Find where the given text appears and provide that cell's center as (X, Y) coordinate. 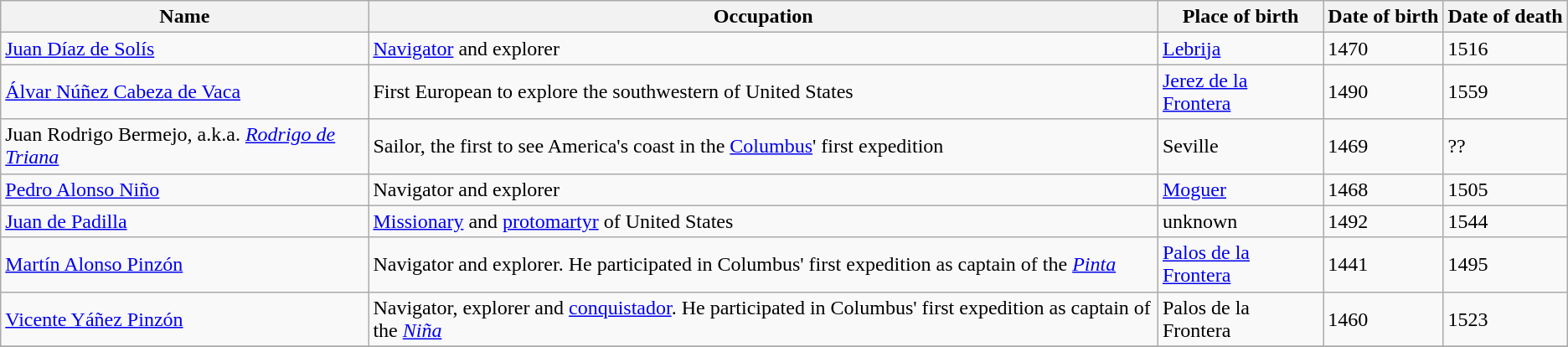
Juan Rodrigo Bermejo, a.k.a. Rodrigo de Triana (184, 146)
Álvar Núñez Cabeza de Vaca (184, 92)
1490 (1384, 92)
First European to explore the southwestern of United States (764, 92)
Navigator and explorer. He participated in Columbus' first expedition as captain of the Pinta (764, 265)
Juan Díaz de Solís (184, 49)
Moguer (1240, 189)
Occupation (764, 17)
Martín Alonso Pinzón (184, 265)
Date of death (1505, 17)
unknown (1240, 221)
1559 (1505, 92)
Lebrija (1240, 49)
1516 (1505, 49)
Place of birth (1240, 17)
Seville (1240, 146)
1505 (1505, 189)
1468 (1384, 189)
Date of birth (1384, 17)
Pedro Alonso Niño (184, 189)
Vicente Yáñez Pinzón (184, 319)
1441 (1384, 265)
1544 (1505, 221)
1470 (1384, 49)
Name (184, 17)
1460 (1384, 319)
Sailor, the first to see America's coast in the Columbus' first expedition (764, 146)
?? (1505, 146)
1495 (1505, 265)
1523 (1505, 319)
Juan de Padilla (184, 221)
Missionary and protomartyr of United States (764, 221)
Jerez de la Frontera (1240, 92)
1469 (1384, 146)
Navigator, explorer and conquistador. He participated in Columbus' first expedition as captain of the Niña (764, 319)
1492 (1384, 221)
